Capture the cell that displays the provided text and extract its [X, Y] central coordinate. 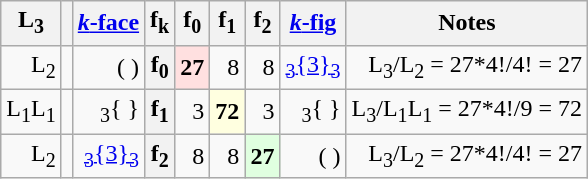
k-face [108, 23]
Notes [467, 23]
fk [160, 23]
L1L1 [31, 111]
L3 [31, 23]
L3/L1L1 = 27*4!/9 = 72 [467, 111]
k-fig [313, 23]
72 [228, 111]
